Output the (X, Y) coordinate of the center of the cell containing the given text.  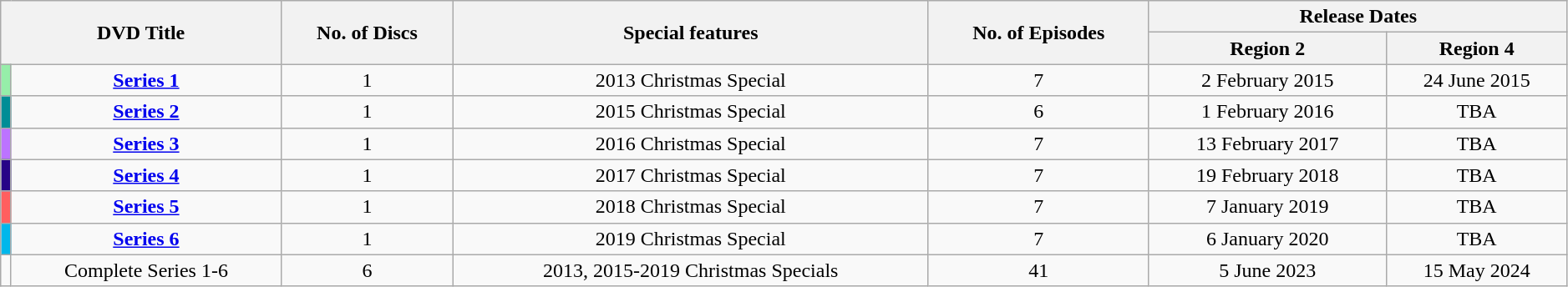
Series 3 (145, 143)
2013 Christmas Special (690, 80)
Complete Series 1-6 (145, 270)
19 February 2018 (1267, 175)
1 February 2016 (1267, 112)
Region 4 (1477, 48)
Series 4 (145, 175)
Special features (690, 33)
No. of Discs (368, 33)
2015 Christmas Special (690, 112)
7 January 2019 (1267, 207)
2019 Christmas Special (690, 239)
2013, 2015-2019 Christmas Specials (690, 270)
Series 1 (145, 80)
6 January 2020 (1267, 239)
2017 Christmas Special (690, 175)
Series 2 (145, 112)
41 (1038, 270)
DVD Title (141, 33)
2 February 2015 (1267, 80)
Series 6 (145, 239)
15 May 2024 (1477, 270)
2018 Christmas Special (690, 207)
Release Dates (1358, 17)
24 June 2015 (1477, 80)
Region 2 (1267, 48)
No. of Episodes (1038, 33)
Series 5 (145, 207)
13 February 2017 (1267, 143)
5 June 2023 (1267, 270)
2016 Christmas Special (690, 143)
